Identify which cell holds the provided text, then report its (x, y) central coordinate. 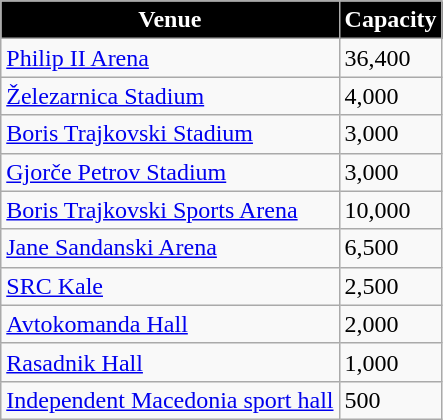
Boris Trajkovski Stadium (170, 134)
Capacity (390, 20)
36,400 (390, 58)
Jane Sandanski Arena (170, 248)
6,500 (390, 248)
1,000 (390, 362)
SRC Kale (170, 286)
Gjorče Petrov Stadium (170, 172)
10,000 (390, 210)
500 (390, 400)
Boris Trajkovski Sports Arena (170, 210)
Philip II Arena (170, 58)
2,000 (390, 324)
Venue (170, 20)
Rasadnik Hall (170, 362)
Avtokomanda Hall (170, 324)
Independent Macedonia sport hall (170, 400)
4,000 (390, 96)
2,500 (390, 286)
Železarnica Stadium (170, 96)
